Detect which cell encompasses the target text, then output its [X, Y] center coordinate. 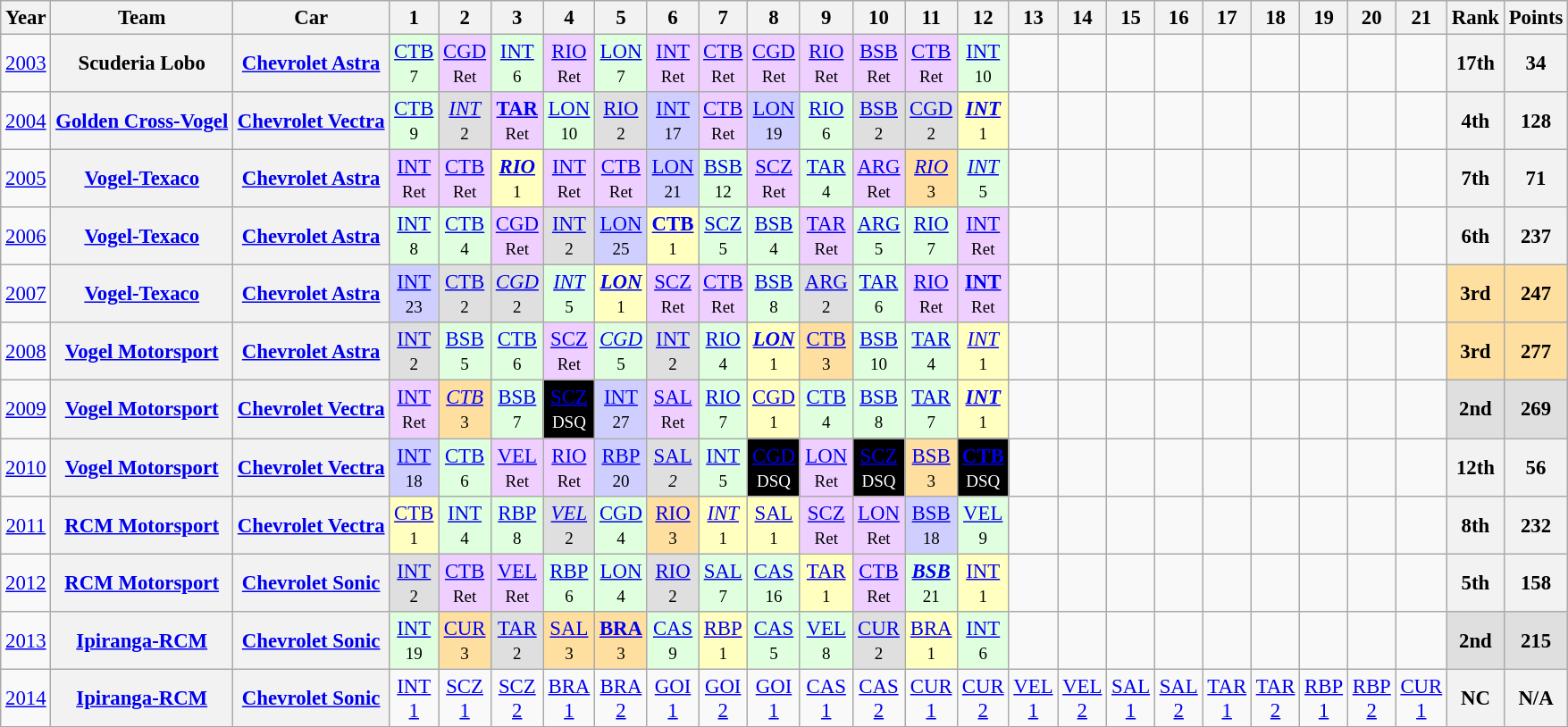
5 [622, 18]
2 [465, 18]
9 [826, 18]
4 [568, 18]
2010 [26, 468]
BSB21 [931, 582]
SAL7 [724, 582]
8 [774, 18]
SCZ2 [516, 698]
Points [1535, 18]
SAL3 [568, 639]
CTBDSQ [983, 468]
INT17 [672, 121]
7 [724, 18]
Golden Cross-Vogel [142, 121]
8th [1476, 525]
Car [311, 18]
CGD4 [622, 525]
2008 [26, 352]
6 [672, 18]
LON25 [622, 236]
Team [142, 18]
CUR3 [465, 639]
BSB10 [879, 352]
RIO6 [826, 121]
237 [1535, 236]
ARG5 [879, 236]
Scuderia Lobo [142, 64]
158 [1535, 582]
CAS2 [879, 698]
RBP2 [1371, 698]
2004 [26, 121]
RBP6 [568, 582]
VEL9 [983, 525]
VEL1 [1033, 698]
16 [1178, 18]
2011 [26, 525]
14 [1083, 18]
277 [1535, 352]
ARGRet [879, 179]
CTB9 [415, 121]
Rank [1476, 18]
232 [1535, 525]
21 [1421, 18]
INT19 [415, 639]
CGD5 [622, 352]
INT18 [415, 468]
11 [931, 18]
10 [879, 18]
TAR7 [931, 409]
Year [26, 18]
LON19 [774, 121]
12th [1476, 468]
128 [1535, 121]
CGDDSQ [774, 468]
6th [1476, 236]
BSB18 [931, 525]
2005 [26, 179]
BSB7 [516, 409]
RIO4 [724, 352]
VEL8 [826, 639]
GOI2 [724, 698]
RBP20 [622, 468]
CGD1 [774, 409]
SALRet [672, 409]
CTB2 [465, 295]
18 [1275, 18]
2012 [26, 582]
BSB4 [774, 236]
3 [516, 18]
2013 [26, 639]
34 [1535, 64]
RIO1 [516, 179]
INT27 [622, 409]
4th [1476, 121]
1 [415, 18]
BRA3 [622, 639]
13 [1033, 18]
CTB7 [415, 64]
INT4 [465, 525]
SCZ1 [465, 698]
71 [1535, 179]
RBP8 [516, 525]
CAS1 [826, 698]
247 [1535, 295]
17th [1476, 64]
SCZ5 [724, 236]
BSB2 [879, 121]
269 [1535, 409]
BSB12 [724, 179]
INT8 [415, 236]
CAS16 [774, 582]
20 [1371, 18]
LON4 [622, 582]
5th [1476, 582]
BSB3 [931, 468]
2014 [26, 698]
INT10 [983, 64]
7th [1476, 179]
2006 [26, 236]
2003 [26, 64]
56 [1535, 468]
BRA2 [622, 698]
CAS5 [774, 639]
LON7 [622, 64]
TAR6 [879, 295]
BSBRet [879, 64]
12 [983, 18]
15 [1131, 18]
ARG2 [826, 295]
NC [1476, 698]
19 [1324, 18]
2009 [26, 409]
INT23 [415, 295]
LON10 [568, 121]
BSB5 [465, 352]
17 [1227, 18]
CAS9 [672, 639]
2007 [26, 295]
LON21 [672, 179]
215 [1535, 639]
N/A [1535, 698]
